Search for the cell housing the specified text and yield its (X, Y) center coordinate. 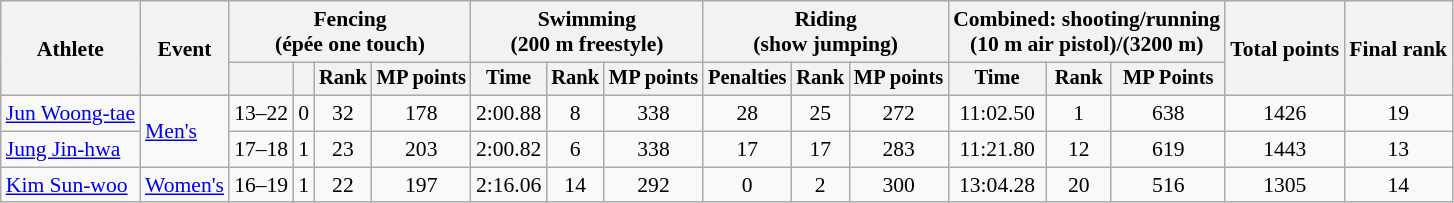
Total points (1284, 48)
6 (575, 150)
Women's (184, 185)
23 (343, 150)
16–19 (261, 185)
638 (1168, 114)
1426 (1284, 114)
20 (1078, 185)
2 (820, 185)
272 (898, 114)
32 (343, 114)
Men's (184, 132)
22 (343, 185)
Riding(show jumping) (826, 32)
Penalties (747, 79)
Combined: shooting/running(10 m air pistol)/(3200 m) (1086, 32)
13 (1398, 150)
292 (654, 185)
11:21.80 (997, 150)
11:02.50 (997, 114)
2:00.88 (508, 114)
516 (1168, 185)
1305 (1284, 185)
13:04.28 (997, 185)
1443 (1284, 150)
MP Points (1168, 79)
203 (422, 150)
Event (184, 48)
Jung Jin-hwa (70, 150)
2:00.82 (508, 150)
8 (575, 114)
Kim Sun-woo (70, 185)
Final rank (1398, 48)
619 (1168, 150)
17–18 (261, 150)
25 (820, 114)
12 (1078, 150)
Jun Woong-tae (70, 114)
178 (422, 114)
2:16.06 (508, 185)
19 (1398, 114)
Swimming(200 m freestyle) (587, 32)
283 (898, 150)
13–22 (261, 114)
300 (898, 185)
28 (747, 114)
Fencing(épée one touch) (350, 32)
197 (422, 185)
Athlete (70, 48)
